Detect which cell encompasses the target text, then output its [X, Y] center coordinate. 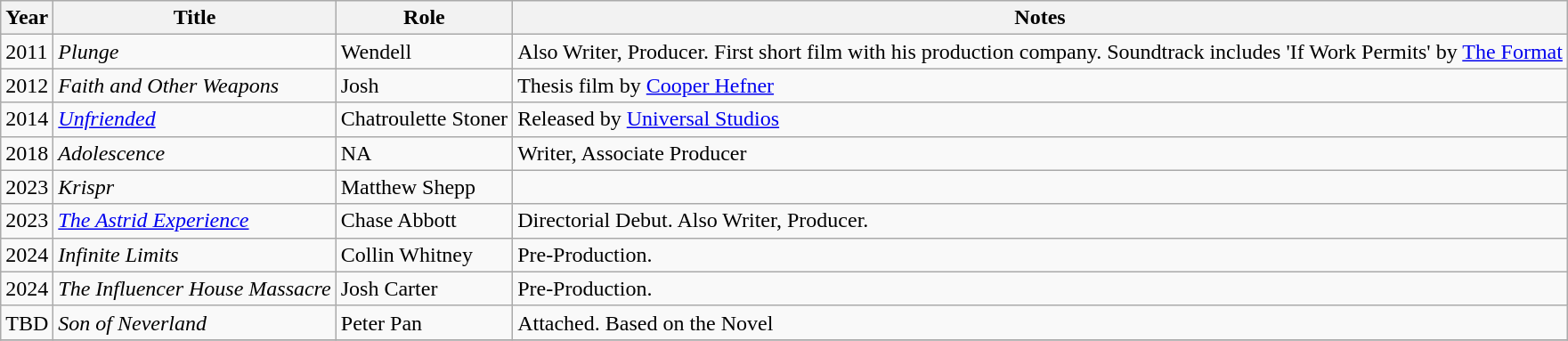
Faith and Other Weapons [194, 85]
Role [424, 18]
2018 [27, 153]
Collin Whitney [424, 255]
Chase Abbott [424, 221]
Peter Pan [424, 322]
The Astrid Experience [194, 221]
Attached. Based on the Novel [1040, 322]
Notes [1040, 18]
2012 [27, 85]
Matthew Shepp [424, 187]
Krispr [194, 187]
Title [194, 18]
Directorial Debut. Also Writer, Producer. [1040, 221]
The Influencer House Massacre [194, 288]
Infinite Limits [194, 255]
Josh Carter [424, 288]
Writer, Associate Producer [1040, 153]
Wendell [424, 52]
2014 [27, 119]
Plunge [194, 52]
Thesis film by Cooper Hefner [1040, 85]
2011 [27, 52]
Adolescence [194, 153]
Josh [424, 85]
TBD [27, 322]
NA [424, 153]
Unfriended [194, 119]
Year [27, 18]
Son of Neverland [194, 322]
Also Writer, Producer. First short film with his production company. Soundtrack includes 'If Work Permits' by The Format [1040, 52]
Released by Universal Studios [1040, 119]
Chatroulette Stoner [424, 119]
